Locate the cell with the specified text and output its [X, Y] center coordinate. 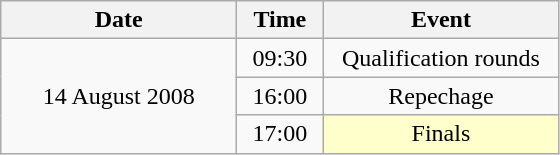
16:00 [280, 96]
Finals [441, 134]
09:30 [280, 58]
17:00 [280, 134]
Event [441, 20]
Time [280, 20]
Date [119, 20]
Qualification rounds [441, 58]
Repechage [441, 96]
14 August 2008 [119, 96]
